Identify which cell holds the provided text, then report its [x, y] central coordinate. 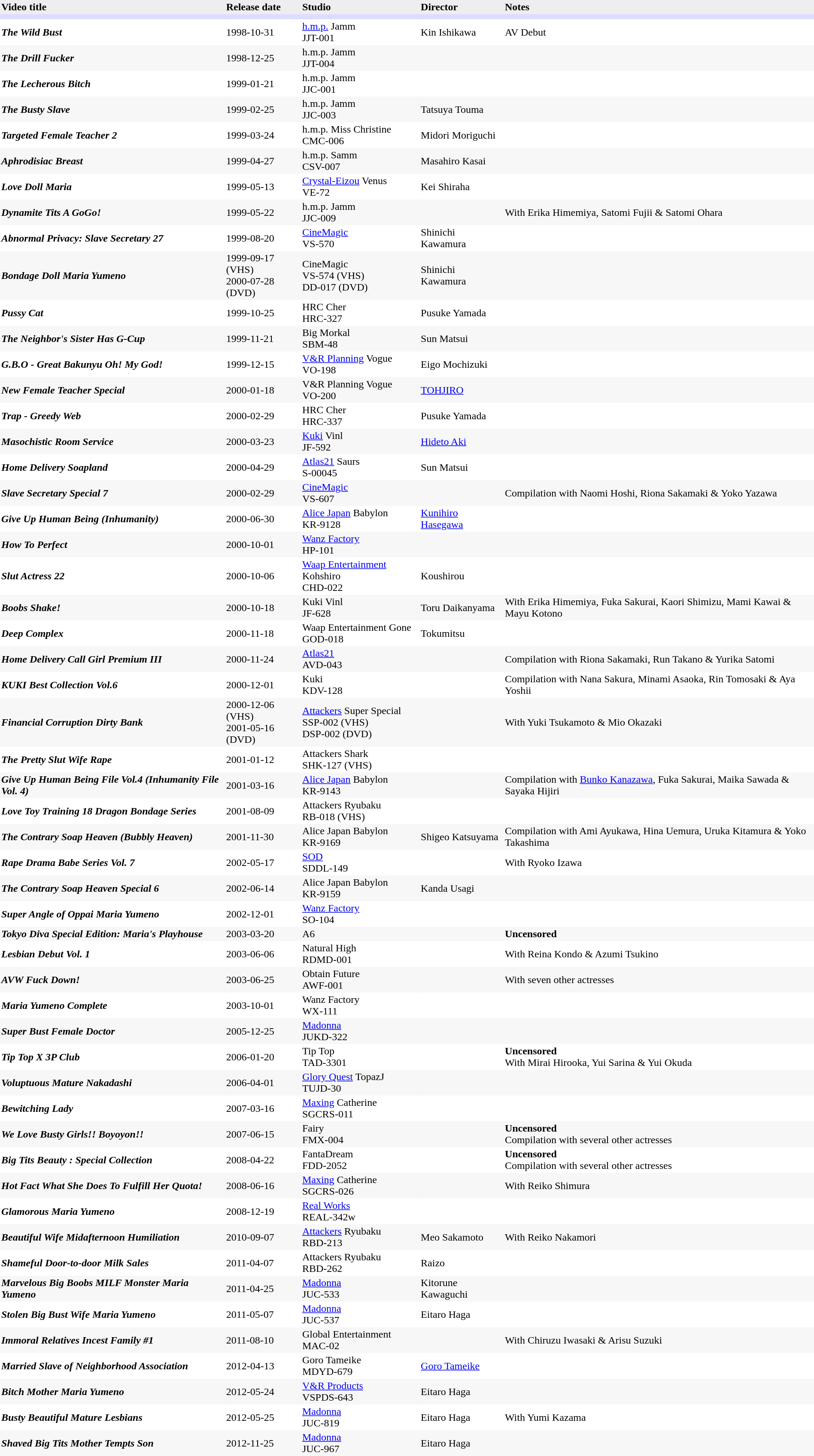
Targeted Female Teacher 2 [112, 135]
Rape Drama Babe Series Vol. 7 [112, 863]
Deep Complex [112, 633]
h.m.p. SammCSV-007 [360, 161]
Release date [263, 7]
Bondage Doll Maria Yumeno [112, 275]
G.B.O - Great Bakunyu Oh! My God! [112, 364]
Attackers RyubakuRBD-262 [360, 1263]
Abnormal Privacy: Slave Secretary 27 [112, 238]
1998-12-25 [263, 58]
Alice Japan BabylonKR-9143 [360, 785]
Atlas21AVD-043 [360, 659]
Attackers Super SpecialSSP-002 (VHS)DSP-002 (DVD) [360, 722]
AVW Fuck Down! [112, 980]
Compilation with Nana Sakura, Minami Asaoka, Rin Tomosaki & Aya Yoshii [659, 685]
Wanz FactoryHP-101 [360, 545]
The Busty Slave [112, 109]
Kuki VinlJF-592 [360, 442]
The Pretty Slut Wife Rape [112, 760]
With Reiko Nakamori [659, 1237]
Alice Japan BabylonKR-9169 [360, 837]
2011-05-07 [263, 1314]
Shameful Door-to-door Milk Sales [112, 1263]
AV Debut [659, 32]
Hideto Aki [462, 442]
Atlas21 SaursS-00045 [360, 467]
The Wild Bust [112, 32]
FantaDreamFDD-2052 [360, 1160]
With Reiko Shimura [659, 1186]
1999-04-27 [263, 161]
Hot Fact What She Does To Fulfill Her Quota! [112, 1186]
Maxing CatherineSGCRS-026 [360, 1186]
Trap - Greedy Web [112, 416]
With Ryoko Izawa [659, 863]
Kuki VinlJF-628 [360, 608]
With Yumi Kazama [659, 1417]
2000-10-18 [263, 608]
CineMagicVS-574 (VHS)DD-017 (DVD) [360, 275]
Toru Daikanyama [462, 608]
2000-03-23 [263, 442]
Crystal-Eizou VenusVE-72 [360, 187]
Alice Japan BabylonKR-9128 [360, 519]
Natural HighRDMD-001 [360, 954]
Dynamite Tits A GoGo! [112, 212]
Boobs Shake! [112, 608]
Voluptuous Mature Nakadashi [112, 1083]
HRC CherHRC-327 [360, 313]
1999-02-25 [263, 109]
The Contrary Soap Heaven Special 6 [112, 888]
Attackers SharkSHK-127 (VHS) [360, 760]
V&R ProductsVSPDS-643 [360, 1392]
2006-04-01 [263, 1083]
Love Doll Maria [112, 187]
2001-01-12 [263, 760]
How To Perfect [112, 545]
Give Up Human Being File Vol.4 (Inhumanity File Vol. 4) [112, 785]
Video title [112, 7]
Global EntertainmentMAC-02 [360, 1340]
Bewitching Lady [112, 1108]
Lesbian Debut Vol. 1 [112, 954]
We Love Busty Girls!! Boyoyon!! [112, 1134]
Immoral Relatives Incest Family #1 [112, 1340]
Super Bust Female Doctor [112, 1031]
2008-04-22 [263, 1160]
2001-03-16 [263, 785]
MadonnaJUKD-322 [360, 1031]
2000-11-24 [263, 659]
2003-06-06 [263, 954]
Beautiful Wife Midafternoon Humiliation [112, 1237]
Goro TameikeMDYD-679 [360, 1366]
With Chiruzu Iwasaki & Arisu Suzuki [659, 1340]
2010-09-07 [263, 1237]
Uncensored [659, 934]
Tokumitsu [462, 633]
h.m.p. JammJJT-004 [360, 58]
2006-01-20 [263, 1057]
2002-12-01 [263, 914]
2008-12-19 [263, 1211]
V&R Planning VogueVO-200 [360, 390]
2011-08-10 [263, 1340]
Glory Quest TopazJTUJD-30 [360, 1083]
Glamorous Maria Yumeno [112, 1211]
h.m.p. JammJJC-001 [360, 84]
Raizo [462, 1263]
The Drill Fucker [112, 58]
Kunihiro Hasegawa [462, 519]
2012-11-25 [263, 1443]
Wanz FactorySO-104 [360, 914]
Compilation with Naomi Hoshi, Riona Sakamaki & Yoko Yazawa [659, 493]
2012-04-13 [263, 1366]
h.m.p. Miss ChristineCMC-006 [360, 135]
Pussy Cat [112, 313]
2011-04-25 [263, 1289]
With seven other actresses [659, 980]
Masochistic Room Service [112, 442]
Wanz FactoryWX-111 [360, 1005]
KUKI Best Collection Vol.6 [112, 685]
1999-11-21 [263, 339]
1999-08-20 [263, 238]
Eigo Mochizuki [462, 364]
With Reina Kondo & Azumi Tsukino [659, 954]
MadonnaJUC-533 [360, 1289]
Shigeo Katsuyama [462, 837]
Waap Entertainment KohshiroCHD-022 [360, 576]
SODSDDL-149 [360, 863]
Meo Sakamoto [462, 1237]
Tip TopTAD-3301 [360, 1057]
Slut Actress 22 [112, 576]
2003-06-25 [263, 980]
Goro Tameike [462, 1366]
Koushirou [462, 576]
MadonnaJUC-967 [360, 1443]
Kin Ishikawa [462, 32]
Slave Secretary Special 7 [112, 493]
2000-12-01 [263, 685]
h.m.p. JammJJC-009 [360, 212]
2012-05-24 [263, 1392]
Notes [659, 7]
2000-10-01 [263, 545]
2000-04-29 [263, 467]
Bitch Mother Maria Yumeno [112, 1392]
1998-10-31 [263, 32]
With Erika Himemiya, Fuka Sakurai, Kaori Shimizu, Mami Kawai & Mayu Kotono [659, 608]
Marvelous Big Boobs MILF Monster Maria Yumeno [112, 1289]
CineMagicVS-570 [360, 238]
UncensoredWith Mirai Hirooka, Yui Sarina & Yui Okuda [659, 1057]
Aphrodisiac Breast [112, 161]
Waap Entertainment GoneGOD-018 [360, 633]
Super Angle of Oppai Maria Yumeno [112, 914]
Kanda Usagi [462, 888]
Compilation with Bunko Kanazawa, Fuka Sakurai, Maika Sawada & Sayaka Hijiri [659, 785]
2000-10-06 [263, 576]
2000-12-06 (VHS)2001-05-16 (DVD) [263, 722]
Home Delivery Soapland [112, 467]
CineMagicVS-607 [360, 493]
The Contrary Soap Heaven (Bubbly Heaven) [112, 837]
A6 [360, 934]
Tip Top X 3P Club [112, 1057]
Obtain FutureAWF-001 [360, 980]
V&R Planning VogueVO-198 [360, 364]
2007-03-16 [263, 1108]
2000-11-18 [263, 633]
Compilation with Ami Ayukawa, Hina Uemura, Uruka Kitamura & Yoko Takashima [659, 837]
h.m.p. JammJJT-001 [360, 32]
2002-05-17 [263, 863]
HRC CherHRC-337 [360, 416]
Masahiro Kasai [462, 161]
MadonnaJUC-537 [360, 1314]
Love Toy Training 18 Dragon Bondage Series [112, 811]
Kitorune Kawaguchi [462, 1289]
FairyFMX-004 [360, 1134]
h.m.p. JammJJC-003 [360, 109]
Stolen Big Bust Wife Maria Yumeno [112, 1314]
1999-09-17 (VHS)2000-07-28 (DVD) [263, 275]
2001-11-30 [263, 837]
2008-06-16 [263, 1186]
Midori Moriguchi [462, 135]
Home Delivery Call Girl Premium III [112, 659]
TOHJIRO [462, 390]
2000-06-30 [263, 519]
2005-12-25 [263, 1031]
Big Tits Beauty : Special Collection [112, 1160]
Tatsuya Touma [462, 109]
Big MorkalSBM-48 [360, 339]
1999-12-15 [263, 364]
2003-03-20 [263, 934]
Tokyo Diva Special Edition: Maria's Playhouse [112, 934]
Attackers RyubakuRBD-213 [360, 1237]
1999-10-25 [263, 313]
1999-01-21 [263, 84]
2003-10-01 [263, 1005]
2012-05-25 [263, 1417]
New Female Teacher Special [112, 390]
Director [462, 7]
Financial Corruption Dirty Bank [112, 722]
1999-05-22 [263, 212]
Real WorksREAL-342w [360, 1211]
Married Slave of Neighborhood Association [112, 1366]
With Erika Himemiya, Satomi Fujii & Satomi Ohara [659, 212]
Maxing CatherineSGCRS-011 [360, 1108]
With Yuki Tsukamoto & Mio Okazaki [659, 722]
The Lecherous Bitch [112, 84]
Busty Beautiful Mature Lesbians [112, 1417]
Maria Yumeno Complete [112, 1005]
The Neighbor's Sister Has G-Cup [112, 339]
KukiKDV-128 [360, 685]
2007-06-15 [263, 1134]
2001-08-09 [263, 811]
MadonnaJUC-819 [360, 1417]
Compilation with Riona Sakamaki, Run Takano & Yurika Satomi [659, 659]
1999-05-13 [263, 187]
Kei Shiraha [462, 187]
2002-06-14 [263, 888]
1999-03-24 [263, 135]
Give Up Human Being (Inhumanity) [112, 519]
2011-04-07 [263, 1263]
Studio [360, 7]
2000-01-18 [263, 390]
Alice Japan BabylonKR-9159 [360, 888]
Attackers RyubakuRB-018 (VHS) [360, 811]
Shaved Big Tits Mother Tempts Son [112, 1443]
